Detect which cell encompasses the target text, then output its (X, Y) center coordinate. 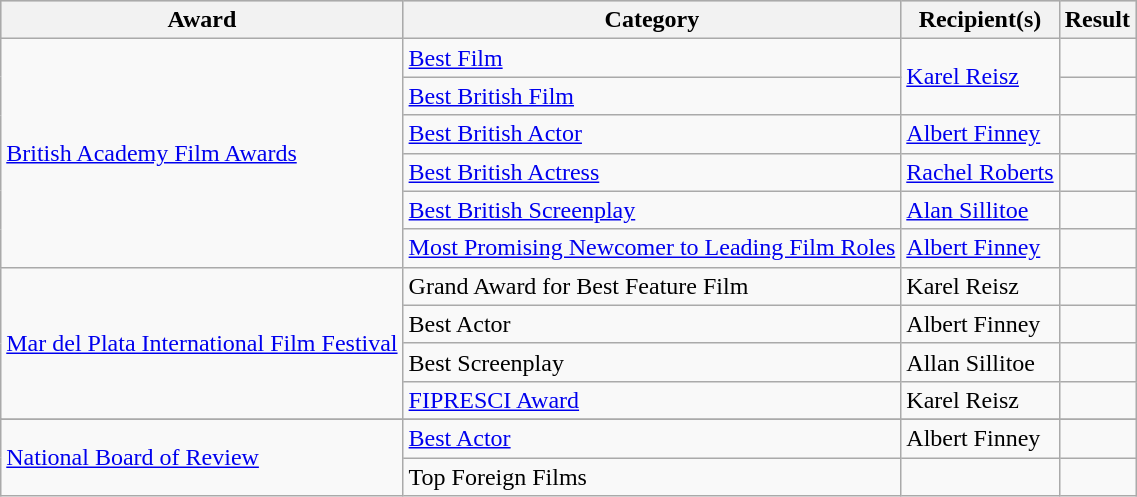
Award (202, 20)
Grand Award for Best Feature Film (652, 286)
Most Promising Newcomer to Leading Film Roles (652, 248)
Result (1097, 20)
Best Screenplay (652, 362)
Top Foreign Films (652, 477)
Best British Film (652, 96)
Alan Sillitoe (980, 210)
Recipient(s) (980, 20)
Category (652, 20)
FIPRESCI Award (652, 400)
Best British Actor (652, 134)
Best Film (652, 58)
British Academy Film Awards (202, 153)
Best British Actress (652, 172)
National Board of Review (202, 457)
Allan Sillitoe (980, 362)
Best British Screenplay (652, 210)
Rachel Roberts (980, 172)
Mar del Plata International Film Festival (202, 343)
